Detect which cell encompasses the target text, then output its [x, y] center coordinate. 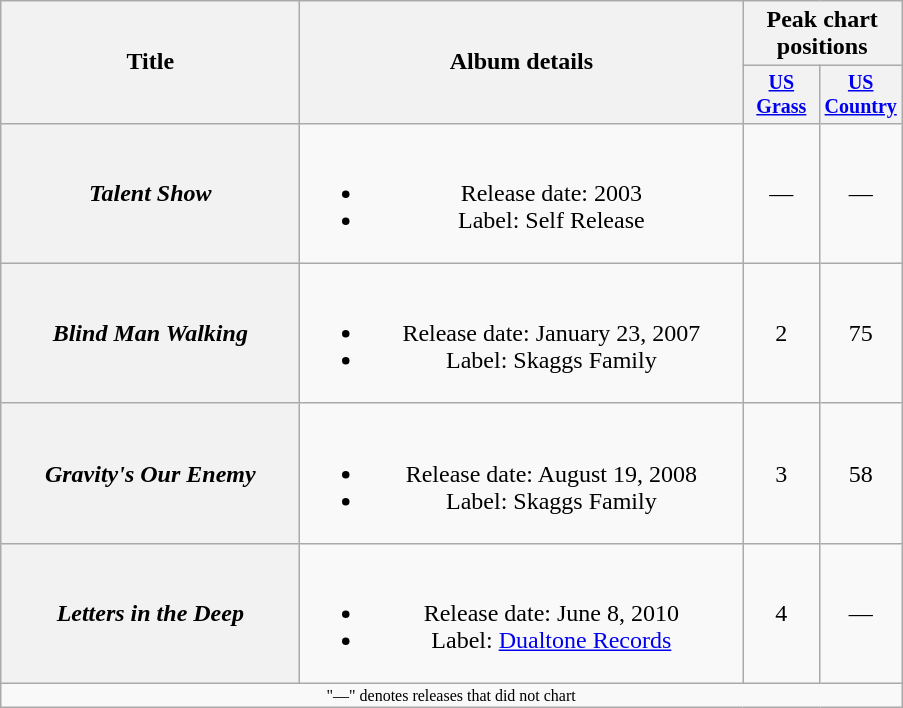
Release date: January 23, 2007Label: Skaggs Family [522, 333]
Blind Man Walking [150, 333]
US Grass [782, 94]
Release date: 2003Label: Self Release [522, 193]
"—" denotes releases that did not chart [452, 696]
3 [782, 473]
Release date: August 19, 2008Label: Skaggs Family [522, 473]
Release date: June 8, 2010Label: Dualtone Records [522, 613]
2 [782, 333]
Letters in the Deep [150, 613]
Album details [522, 62]
Gravity's Our Enemy [150, 473]
Peak chartpositions [822, 34]
Talent Show [150, 193]
4 [782, 613]
75 [861, 333]
US Country [861, 94]
58 [861, 473]
Title [150, 62]
